For the text-containing cell, return its midpoint in (x, y) coordinate format. 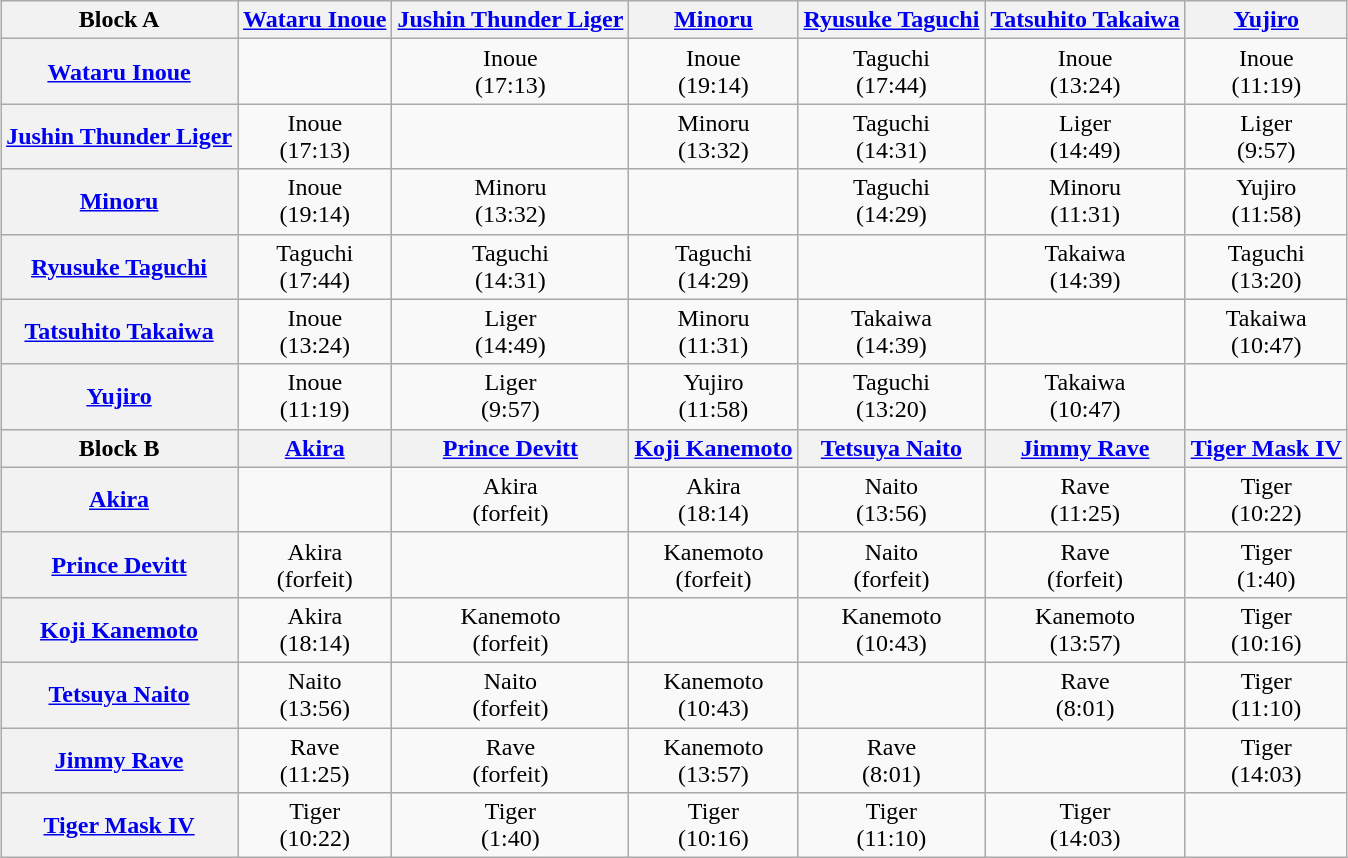
Block B (120, 448)
Block A (120, 20)
